Determine the (x, y) coordinate at the center of the cell enclosing the given text.  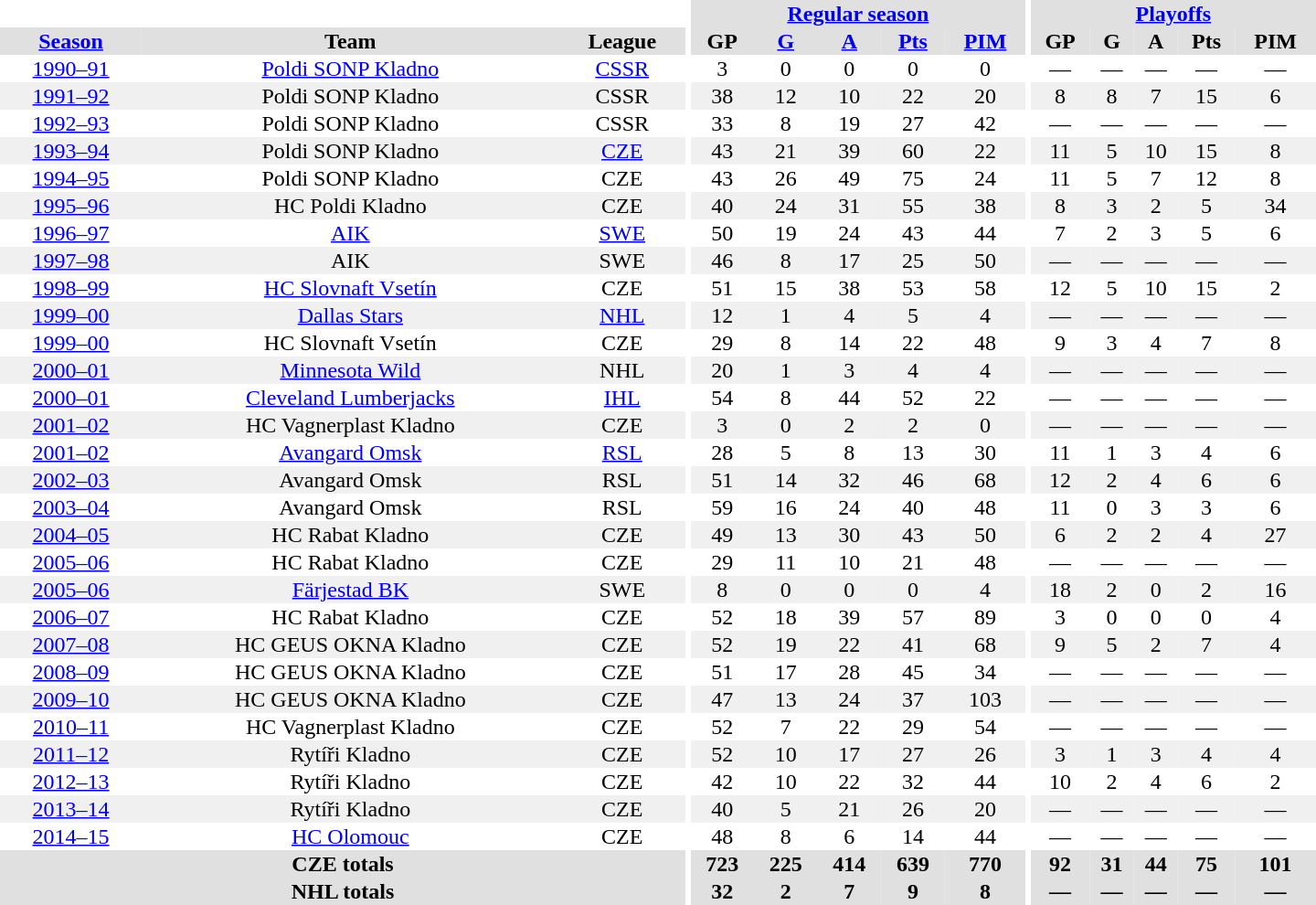
2012–13 (71, 782)
Cleveland Lumberjacks (350, 398)
NHL totals (343, 891)
103 (985, 699)
60 (913, 151)
2002–03 (71, 480)
HC Poldi Kladno (350, 206)
2013–14 (71, 809)
1995–96 (71, 206)
41 (913, 644)
25 (913, 261)
Färjestad BK (350, 590)
639 (913, 864)
45 (913, 672)
CZE totals (343, 864)
1997–98 (71, 261)
1996–97 (71, 233)
53 (913, 288)
1998–99 (71, 288)
1991–92 (71, 96)
1990–91 (71, 69)
33 (722, 123)
Season (71, 41)
57 (913, 617)
1992–93 (71, 123)
1994–95 (71, 178)
225 (786, 864)
Regular season (857, 14)
101 (1276, 864)
770 (985, 864)
59 (722, 507)
47 (722, 699)
37 (913, 699)
2010–11 (71, 727)
2003–04 (71, 507)
92 (1060, 864)
League (621, 41)
2004–05 (71, 535)
89 (985, 617)
1993–94 (71, 151)
2008–09 (71, 672)
723 (722, 864)
2007–08 (71, 644)
2011–12 (71, 754)
Dallas Stars (350, 315)
Minnesota Wild (350, 370)
Team (350, 41)
414 (850, 864)
55 (913, 206)
Playoffs (1173, 14)
2009–10 (71, 699)
IHL (621, 398)
HC Olomouc (350, 836)
2006–07 (71, 617)
2014–15 (71, 836)
58 (985, 288)
